Return the [X, Y] coordinate for the center point of the cell that contains the specified text.  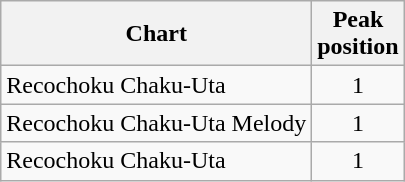
Chart [156, 34]
Peakposition [358, 34]
Recochoku Chaku-Uta Melody [156, 123]
